Identify which cell holds the provided text, then report its (X, Y) central coordinate. 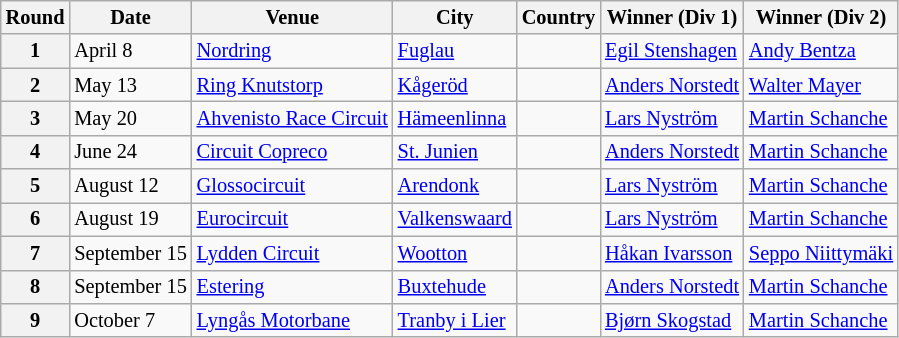
Date (130, 17)
Egil Stenshagen (672, 51)
Wootton (455, 253)
October 7 (130, 320)
Lyngås Motorbane (292, 320)
St. Junien (455, 152)
Walter Mayer (821, 85)
Lydden Circuit (292, 253)
Estering (292, 287)
Nordring (292, 51)
Andy Bentza (821, 51)
Country (558, 17)
June 24 (130, 152)
7 (36, 253)
5 (36, 186)
9 (36, 320)
2 (36, 85)
Round (36, 17)
Bjørn Skogstad (672, 320)
4 (36, 152)
Valkenswaard (455, 219)
Ahvenisto Race Circuit (292, 118)
August 19 (130, 219)
Fuglau (455, 51)
1 (36, 51)
Circuit Copreco (292, 152)
Håkan Ivarsson (672, 253)
8 (36, 287)
Tranby i Lier (455, 320)
City (455, 17)
Seppo Niittymäki (821, 253)
Kågeröd (455, 85)
April 8 (130, 51)
Arendonk (455, 186)
3 (36, 118)
Venue (292, 17)
May 20 (130, 118)
Eurocircuit (292, 219)
Winner (Div 1) (672, 17)
August 12 (130, 186)
Winner (Div 2) (821, 17)
Buxtehude (455, 287)
Glossocircuit (292, 186)
Hämeenlinna (455, 118)
May 13 (130, 85)
Ring Knutstorp (292, 85)
6 (36, 219)
